Return the [x, y] coordinate for the center point of the cell that contains the specified text.  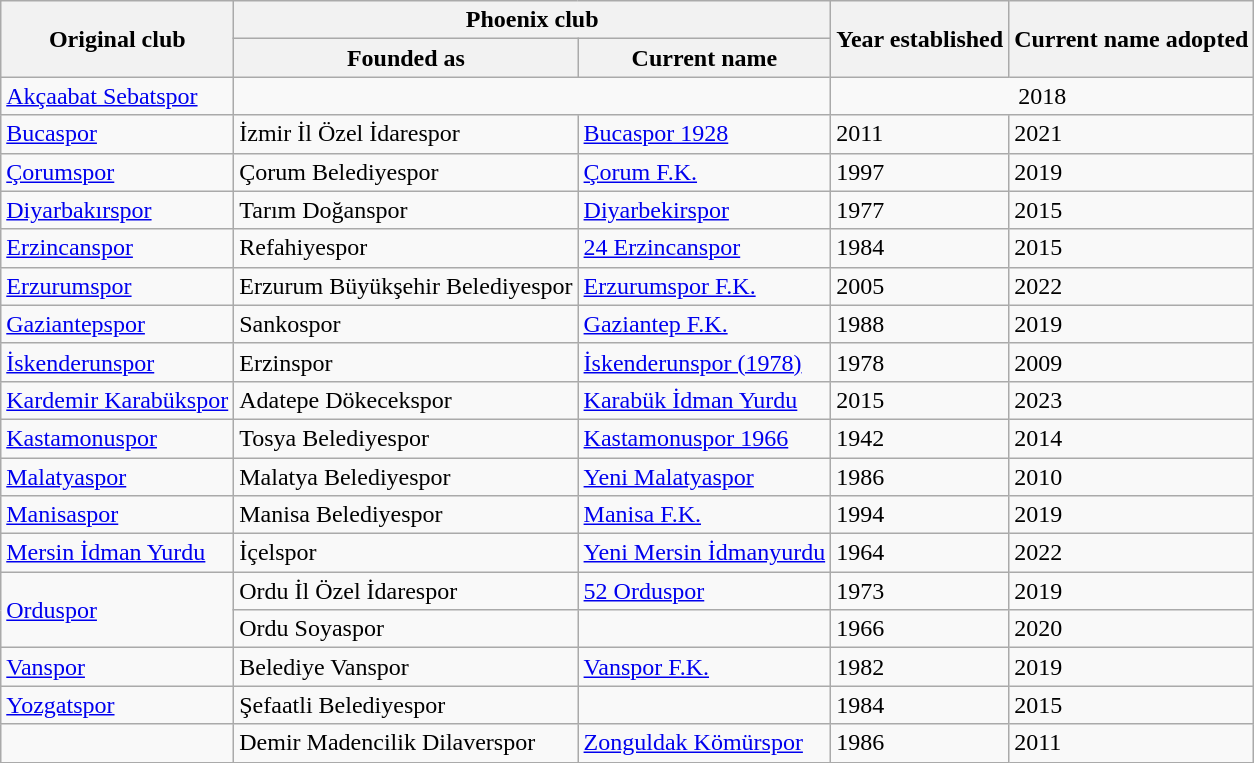
1977 [920, 210]
Kastamonuspor 1966 [704, 438]
Ordu Soyaspor [406, 629]
Karabük İdman Yurdu [704, 400]
1942 [920, 438]
Current name adopted [1132, 39]
1964 [920, 553]
İskenderunspor [118, 362]
Çorum F.K. [704, 172]
Manisa F.K. [704, 515]
Adatepe Dökecekspor [406, 400]
52 Orduspor [704, 591]
Erzurumspor [118, 286]
Refahiyespor [406, 248]
1973 [920, 591]
2005 [920, 286]
2021 [1132, 134]
Akçaabat Sebatspor [118, 96]
Year established [920, 39]
Erzurum Büyükşehir Belediyespor [406, 286]
Bucaspor [118, 134]
Çorumspor [118, 172]
Erzincanspor [118, 248]
2020 [1132, 629]
Manisa Belediyespor [406, 515]
Orduspor [118, 610]
Yeni Malatyaspor [704, 477]
Şefaatli Belediyespor [406, 705]
Bucaspor 1928 [704, 134]
Tosya Belediyespor [406, 438]
24 Erzincanspor [704, 248]
Erzurumspor F.K. [704, 286]
2018 [1042, 96]
İzmir İl Özel İdarespor [406, 134]
1988 [920, 324]
Diyarbakırspor [118, 210]
Original club [118, 39]
Yeni Mersin İdmanyurdu [704, 553]
Erzinspor [406, 362]
Yozgatspor [118, 705]
Sankospor [406, 324]
Vanspor [118, 667]
2023 [1132, 400]
1997 [920, 172]
Phoenix club [532, 20]
2010 [1132, 477]
2009 [1132, 362]
Kastamonuspor [118, 438]
Manisaspor [118, 515]
Demir Madencilik Dilaverspor [406, 743]
Malatya Belediyespor [406, 477]
Mersin İdman Yurdu [118, 553]
Tarım Doğanspor [406, 210]
Kardemir Karabükspor [118, 400]
Ordu İl Özel İdarespor [406, 591]
1982 [920, 667]
İskenderunspor (1978) [704, 362]
1978 [920, 362]
Malatyaspor [118, 477]
Belediye Vanspor [406, 667]
2014 [1132, 438]
İçelspor [406, 553]
1966 [920, 629]
Founded as [406, 58]
Gaziantep F.K. [704, 324]
Current name [704, 58]
Vanspor F.K. [704, 667]
Çorum Belediyespor [406, 172]
Diyarbekirspor [704, 210]
Gaziantepspor [118, 324]
1994 [920, 515]
Zonguldak Kömürspor [704, 743]
